Return (x, y) of the center of cell containing provided text 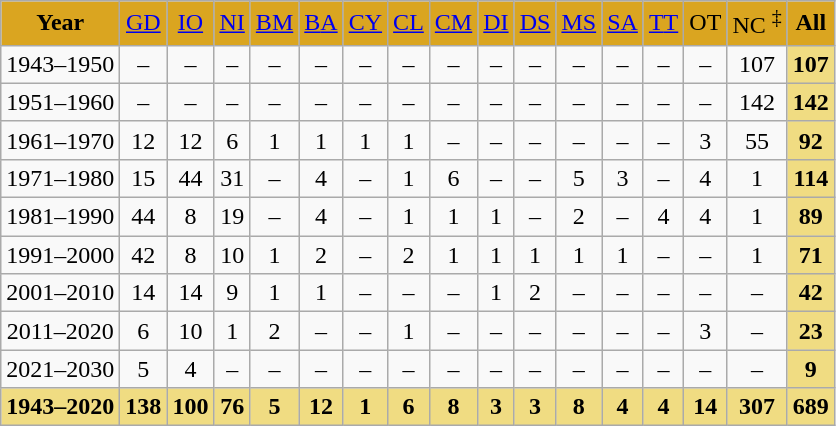
TT (663, 24)
MS (579, 24)
1961–1970 (60, 140)
23 (810, 331)
2001–2010 (60, 293)
2021–2030 (60, 369)
NI (232, 24)
BM (274, 24)
1943–1950 (60, 64)
DS (535, 24)
2011–2020 (60, 331)
1991–2000 (60, 255)
CY (365, 24)
CM (453, 24)
138 (144, 407)
Year (60, 24)
SA (623, 24)
1951–1960 (60, 102)
307 (757, 407)
BA (321, 24)
1981–1990 (60, 217)
689 (810, 407)
89 (810, 217)
31 (232, 178)
OT (706, 24)
71 (810, 255)
55 (757, 140)
All (810, 24)
DI (496, 24)
19 (232, 217)
IO (190, 24)
92 (810, 140)
1971–1980 (60, 178)
114 (810, 178)
100 (190, 407)
NC ‡ (757, 24)
76 (232, 407)
GD (144, 24)
CL (409, 24)
15 (144, 178)
1943–2020 (60, 407)
